Pinpoint the cell where the given text exists, returning its (x, y) midpoint coordinate. 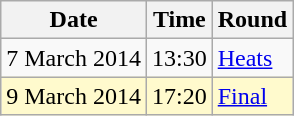
7 March 2014 (74, 58)
Heats (252, 58)
Time (179, 20)
13:30 (179, 58)
Round (252, 20)
Final (252, 96)
17:20 (179, 96)
9 March 2014 (74, 96)
Date (74, 20)
